Capture the cell that displays the provided text and extract its (x, y) central coordinate. 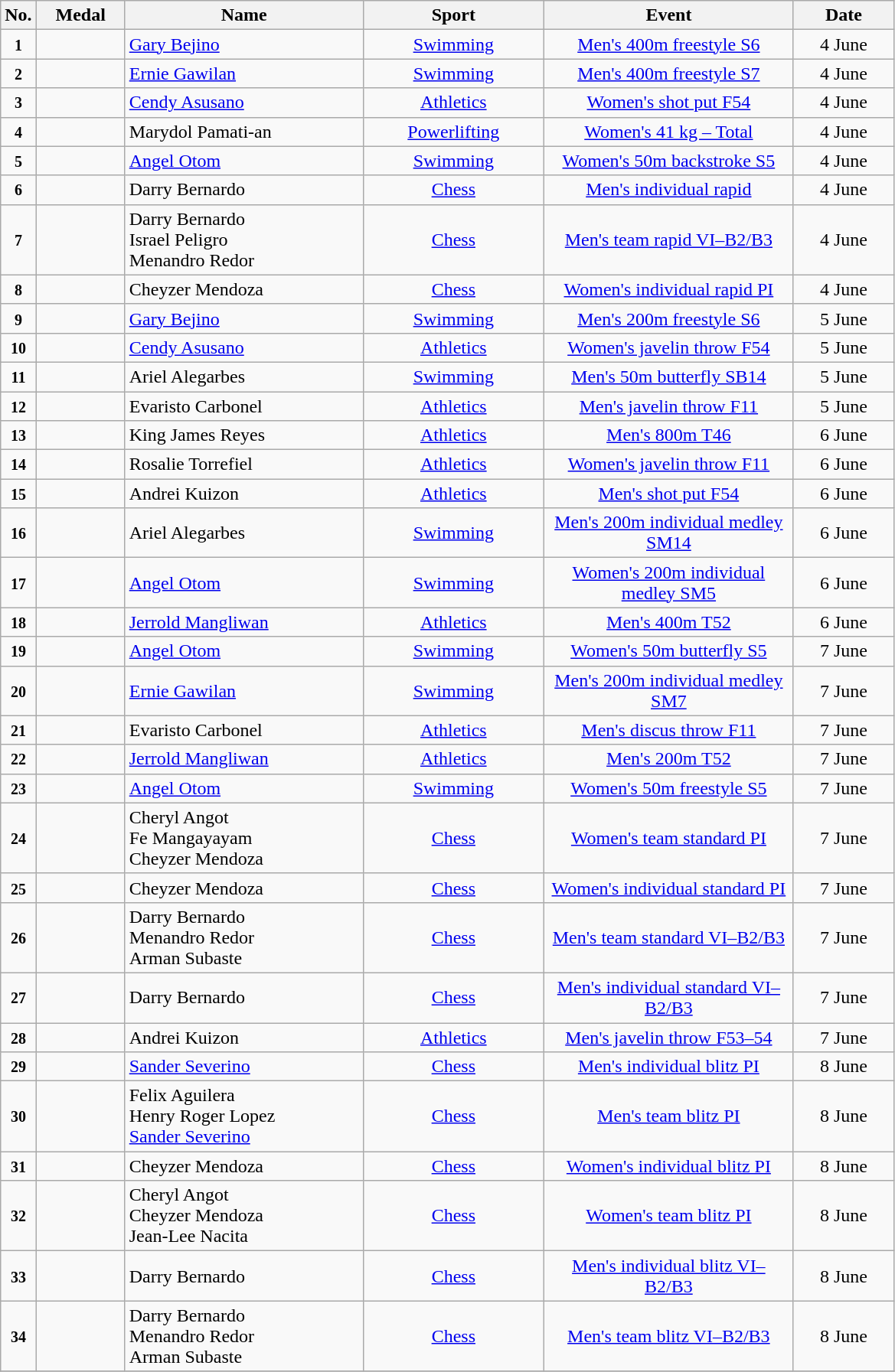
10 (18, 347)
Cheryl AngotFe MangayayamCheyzer Mendoza (243, 838)
7 (18, 240)
23 (18, 788)
8 (18, 289)
14 (18, 464)
Men's 400m freestyle S7 (668, 73)
Women's 50m freestyle S5 (668, 788)
Darry BernardoIsrael PeligroMenandro Redor (243, 240)
26 (18, 937)
Powerlifting (453, 132)
6 (18, 190)
Women's 50m butterfly S5 (668, 651)
30 (18, 1116)
16 (18, 533)
Women's individual standard PI (668, 888)
Men's team blitz PI (668, 1116)
Women's individual blitz PI (668, 1166)
Felix AguileraHenry Roger LopezSander Severino (243, 1116)
Women's javelin throw F11 (668, 464)
18 (18, 622)
22 (18, 759)
Men's individual rapid (668, 190)
Women's 200m individual medley SM5 (668, 583)
Name (243, 15)
34 (18, 1336)
Women's javelin throw F54 (668, 347)
29 (18, 1067)
Men's team rapid VI–B2/B3 (668, 240)
Medal (80, 15)
32 (18, 1216)
4 (18, 132)
Men's javelin throw F53–54 (668, 1037)
Men's team blitz VI–B2/B3 (668, 1336)
1 (18, 44)
Men's 200m individual medley SM7 (668, 690)
Men's 50m butterfly SB14 (668, 376)
Men's 800m T46 (668, 435)
Rosalie Torrefiel (243, 464)
33 (18, 1276)
9 (18, 318)
Men's individual blitz VI–B2/B3 (668, 1276)
Men's individual blitz PI (668, 1067)
5 (18, 161)
Men's individual standard VI–B2/B3 (668, 998)
28 (18, 1037)
24 (18, 838)
19 (18, 651)
20 (18, 690)
King James Reyes (243, 435)
12 (18, 406)
Men's 200m freestyle S6 (668, 318)
Women's 41 kg – Total (668, 132)
Women's shot put F54 (668, 103)
Men's 200m individual medley SM14 (668, 533)
Women's individual rapid PI (668, 289)
27 (18, 998)
Marydol Pamati-an (243, 132)
Women's team blitz PI (668, 1216)
Sport (453, 15)
Sander Severino (243, 1067)
Men's discus throw F11 (668, 730)
3 (18, 103)
Men's team standard VI–B2/B3 (668, 937)
Men's 400m T52 (668, 622)
2 (18, 73)
Men's javelin throw F11 (668, 406)
Men's 200m T52 (668, 759)
Date (844, 15)
Men's shot put F54 (668, 494)
17 (18, 583)
25 (18, 888)
31 (18, 1166)
15 (18, 494)
11 (18, 376)
No. (18, 15)
Cheryl AngotCheyzer MendozaJean-Lee Nacita (243, 1216)
Women's team standard PI (668, 838)
Men's 400m freestyle S6 (668, 44)
21 (18, 730)
Women's 50m backstroke S5 (668, 161)
Event (668, 15)
13 (18, 435)
